Determine the (X, Y) coordinate at the center of the cell enclosing the given text.  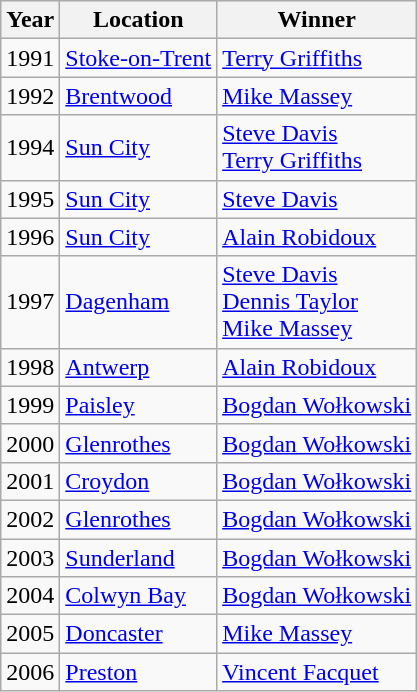
Vincent Facquet (317, 672)
Steve Davis (317, 199)
Paisley (138, 405)
1997 (30, 302)
1999 (30, 405)
Brentwood (138, 96)
Croydon (138, 481)
Doncaster (138, 634)
Sunderland (138, 557)
2003 (30, 557)
Antwerp (138, 367)
Preston (138, 672)
2000 (30, 443)
Colwyn Bay (138, 596)
Year (30, 20)
1994 (30, 148)
Terry Griffiths (317, 58)
1995 (30, 199)
1992 (30, 96)
Steve Davis Dennis Taylor Mike Massey (317, 302)
2004 (30, 596)
Steve Davis Terry Griffiths (317, 148)
Winner (317, 20)
1998 (30, 367)
1991 (30, 58)
1996 (30, 237)
2005 (30, 634)
2002 (30, 519)
Stoke-on-Trent (138, 58)
Location (138, 20)
Dagenham (138, 302)
2006 (30, 672)
2001 (30, 481)
